Identify which cell holds the provided text, then report its (x, y) central coordinate. 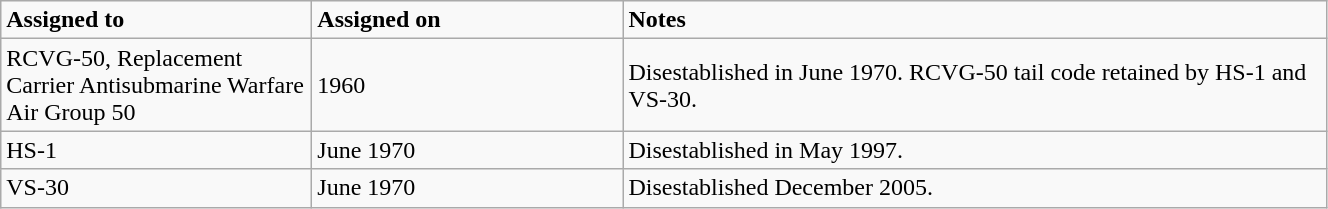
Notes (975, 20)
Assigned to (156, 20)
VS-30 (156, 188)
HS-1 (156, 150)
Disestablished December 2005. (975, 188)
Disestablished in May 1997. (975, 150)
RCVG-50, Replacement Carrier Antisubmarine Warfare Air Group 50 (156, 85)
1960 (468, 85)
Assigned on (468, 20)
Disestablished in June 1970. RCVG-50 tail code retained by HS-1 and VS-30. (975, 85)
